Identify which cell holds the provided text, then report its (X, Y) central coordinate. 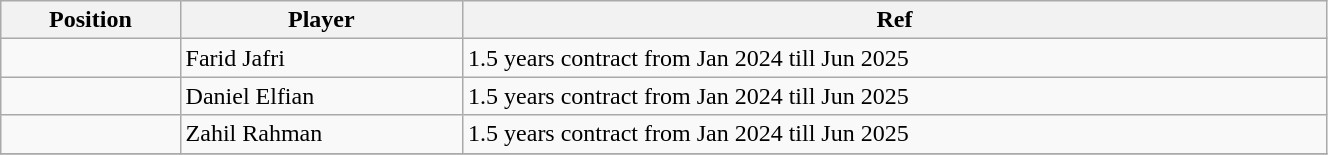
Daniel Elfian (321, 96)
Farid Jafri (321, 58)
Zahil Rahman (321, 134)
Ref (895, 20)
Position (90, 20)
Player (321, 20)
